Output the [x, y] coordinate of the center of the cell containing the given text.  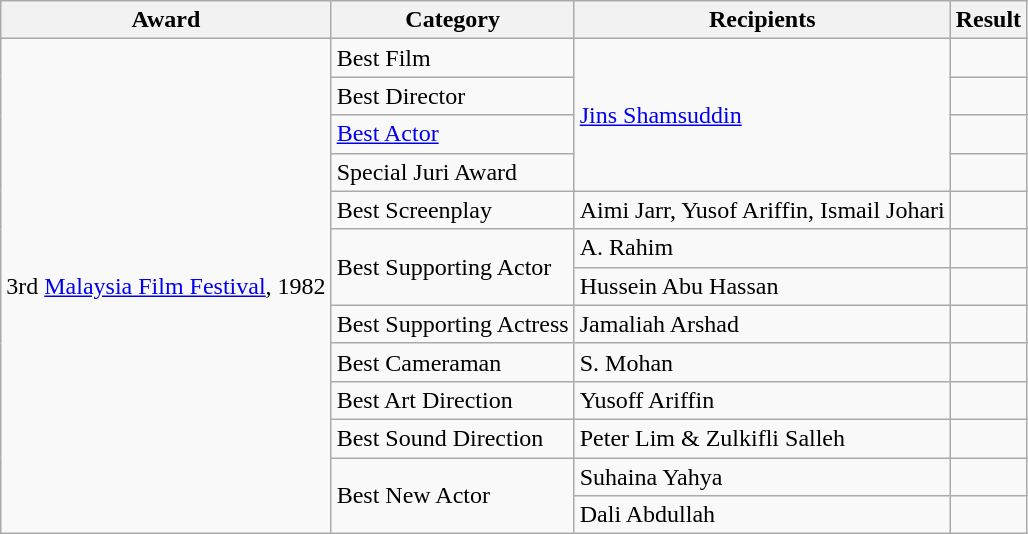
Best Cameraman [452, 362]
Best Supporting Actor [452, 267]
Suhaina Yahya [762, 477]
Aimi Jarr, Yusof Ariffin, Ismail Johari [762, 210]
Best Sound Direction [452, 438]
Jins Shamsuddin [762, 115]
Recipients [762, 20]
Jamaliah Arshad [762, 324]
Category [452, 20]
Dali Abdullah [762, 515]
Best Director [452, 96]
Best Screenplay [452, 210]
Yusoff Ariffin [762, 400]
Special Juri Award [452, 172]
Best New Actor [452, 496]
Best Film [452, 58]
3rd Malaysia Film Festival, 1982 [166, 286]
Best Supporting Actress [452, 324]
Peter Lim & Zulkifli Salleh [762, 438]
A. Rahim [762, 248]
Award [166, 20]
Hussein Abu Hassan [762, 286]
S. Mohan [762, 362]
Result [988, 20]
Best Art Direction [452, 400]
Best Actor [452, 134]
